Scan for the cell matching the given text and deliver its [x, y] coordinate at center. 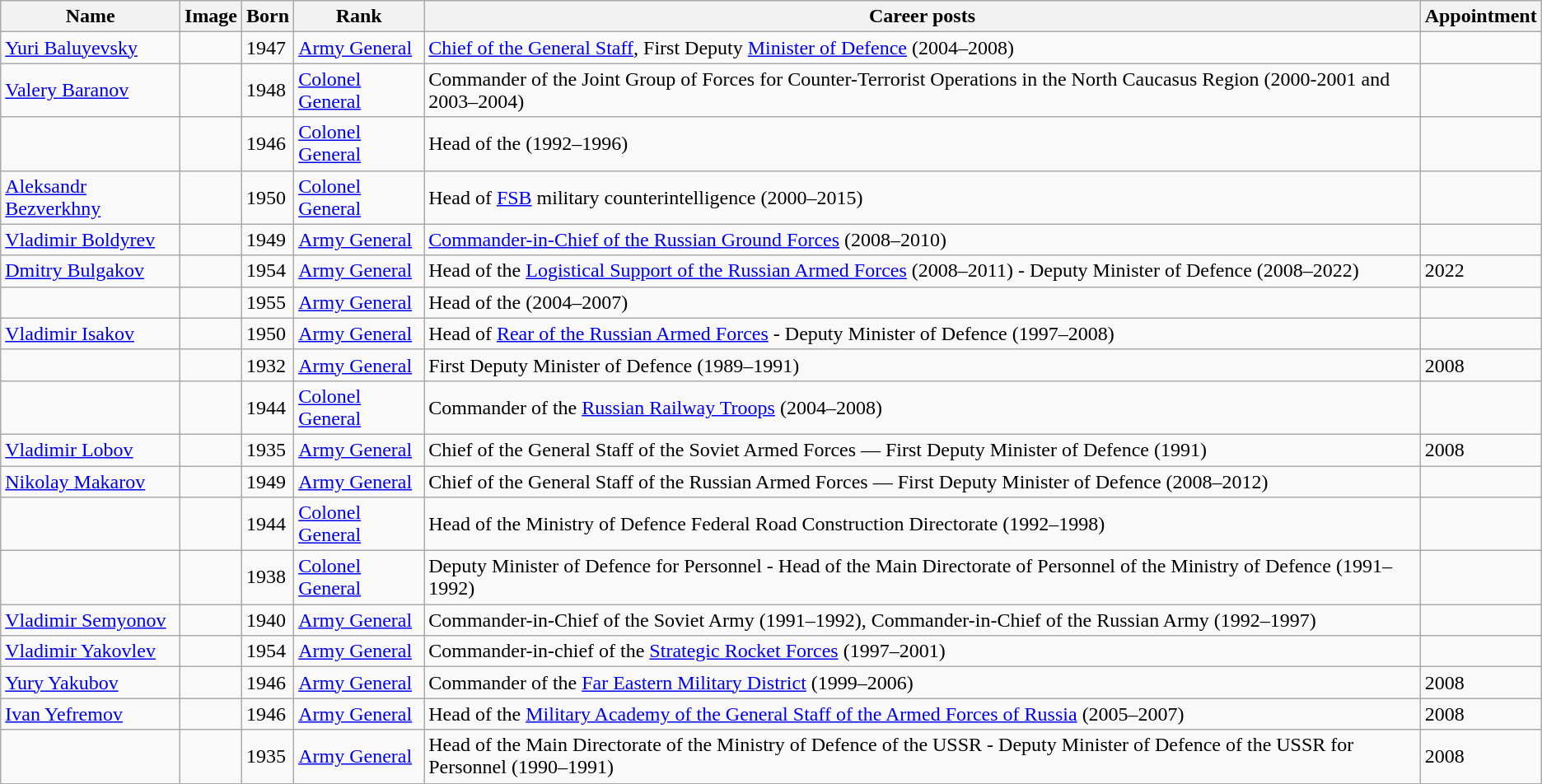
Dmitry Bulgakov [91, 271]
Vladimir Boldyrev [91, 240]
Name [91, 16]
Head of the (2004–2007) [923, 302]
Nikolay Makarov [91, 482]
2022 [1481, 271]
Rank [359, 16]
Head of the Main Directorate of the Ministry of Defence of the USSR - Deputy Minister of Defence of the USSR for Personnel (1990–1991) [923, 756]
1955 [269, 302]
Image [211, 16]
Head of the Military Academy of the General Staff of the Armed Forces of Russia (2005–2007) [923, 714]
Valery Baranov [91, 91]
Commander-in-Chief of the Soviet Army (1991–1992), Commander-in-Chief of the Russian Army (1992–1997) [923, 620]
Career posts [923, 16]
Commander of the Russian Railway Troops (2004–2008) [923, 407]
Vladimir Semyonov [91, 620]
1948 [269, 91]
Commander of the Joint Group of Forces for Counter-Terrorist Operations in the North Caucasus Region (2000-2001 and 2003–2004) [923, 91]
Head of the (1992–1996) [923, 143]
1947 [269, 48]
Chief of the General Staff of the Russian Armed Forces — First Deputy Minister of Defence (2008–2012) [923, 482]
Head of FSB military counterintelligence (2000–2015) [923, 198]
Yury Yakubov [91, 683]
Vladimir Isakov [91, 334]
1932 [269, 365]
Deputy Minister of Defence for Personnel - Head of the Main Directorate of Personnel of the Ministry of Defence (1991–1992) [923, 578]
Commander-in-Chief of the Russian Ground Forces (2008–2010) [923, 240]
Born [269, 16]
Commander of the Far Eastern Military District (1999–2006) [923, 683]
Head of the Logistical Support of the Russian Armed Forces (2008–2011) - Deputy Minister of Defence (2008–2022) [923, 271]
Commander-in-chief of the Strategic Rocket Forces (1997–2001) [923, 651]
Appointment [1481, 16]
Head of the Ministry of Defence Federal Road Construction Directorate (1992–1998) [923, 524]
Vladimir Yakovlev [91, 651]
1940 [269, 620]
Head of Rear of the Russian Armed Forces - Deputy Minister of Defence (1997–2008) [923, 334]
Aleksandr Bezverkhny [91, 198]
1938 [269, 578]
Ivan Yefremov [91, 714]
Vladimir Lobov [91, 450]
Chief of the General Staff of the Soviet Armed Forces — First Deputy Minister of Defence (1991) [923, 450]
Yuri Baluyevsky [91, 48]
First Deputy Minister of Defence (1989–1991) [923, 365]
Chief of the General Staff, First Deputy Minister of Defence (2004–2008) [923, 48]
